Output the (X, Y) coordinate of the center of the cell containing the given text.  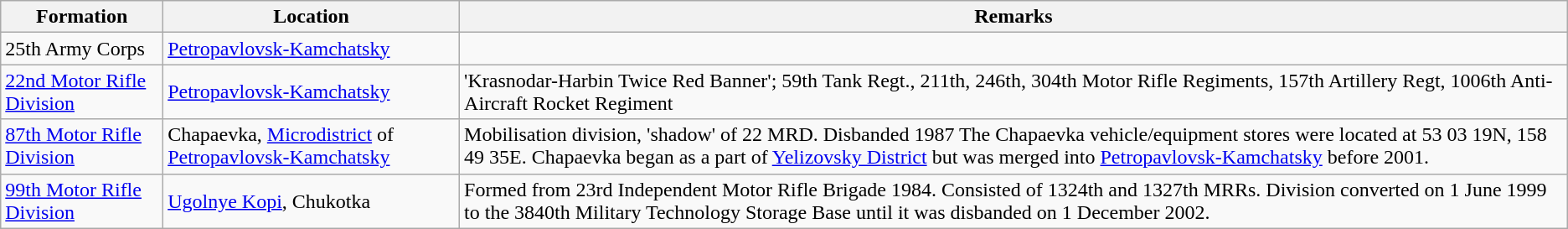
Formation (82, 17)
Chapaevka, Microdistrict of Petropavlovsk-Kamchatsky (312, 146)
Location (312, 17)
Remarks (1014, 17)
Ugolnye Kopi, Chukotka (312, 201)
87th Motor Rifle Division (82, 146)
99th Motor Rifle Division (82, 201)
25th Army Corps (82, 49)
22nd Motor Rifle Division (82, 92)
